Identify which cell holds the provided text, then report its [X, Y] central coordinate. 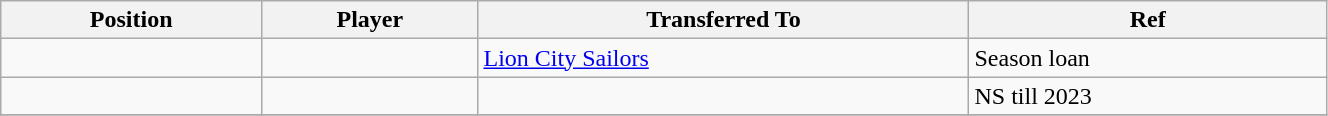
Position [132, 20]
Lion City Sailors [724, 58]
Ref [1148, 20]
NS till 2023 [1148, 96]
Season loan [1148, 58]
Transferred To [724, 20]
Player [370, 20]
